Detect which cell encompasses the target text, then output its (x, y) center coordinate. 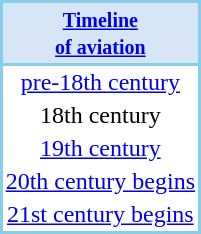
Timelineof aviation (100, 34)
18th century (100, 116)
21st century begins (100, 214)
20th century begins (100, 182)
pre-18th century (100, 82)
19th century (100, 148)
